Output the [x, y] coordinate of the center of the cell containing the given text.  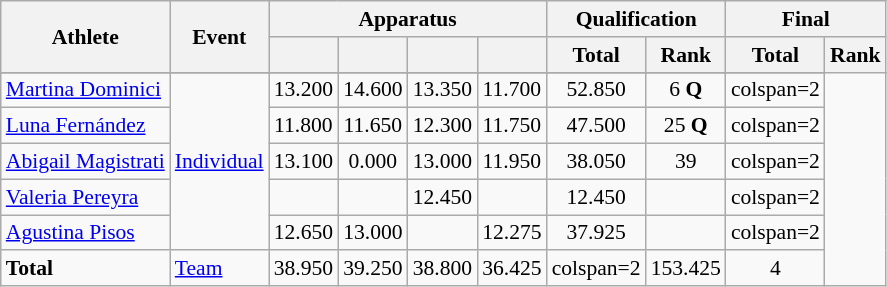
39 [686, 162]
Martina Dominici [86, 90]
38.050 [596, 162]
38.950 [304, 269]
11.750 [512, 126]
12.650 [304, 233]
6 Q [686, 90]
36.425 [512, 269]
Event [220, 36]
Individual [220, 161]
11.950 [512, 162]
11.800 [304, 126]
12.300 [442, 126]
12.275 [512, 233]
38.800 [442, 269]
11.700 [512, 90]
37.925 [596, 233]
52.850 [596, 90]
Apparatus [408, 19]
11.650 [372, 126]
13.350 [442, 90]
Team [220, 269]
13.200 [304, 90]
153.425 [686, 269]
4 [776, 269]
13.100 [304, 162]
47.500 [596, 126]
Valeria Pereyra [86, 197]
Luna Fernández [86, 126]
Qualification [636, 19]
39.250 [372, 269]
Abigail Magistrati [86, 162]
Final [806, 19]
14.600 [372, 90]
Athlete [86, 36]
25 Q [686, 126]
Agustina Pisos [86, 233]
0.000 [372, 162]
